From the cell containing the given text, extract its center point as [X, Y] coordinate. 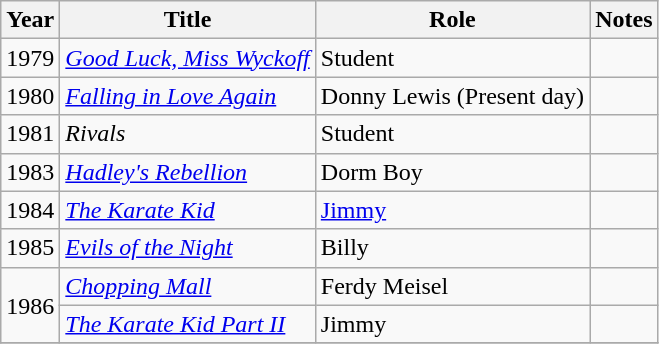
The Karate Kid Part II [188, 324]
Ferdy Meisel [452, 286]
Falling in Love Again [188, 96]
The Karate Kid [188, 210]
Title [188, 20]
Chopping Mall [188, 286]
Dorm Boy [452, 172]
1986 [30, 305]
Donny Lewis (Present day) [452, 96]
Year [30, 20]
Evils of the Night [188, 248]
Role [452, 20]
1980 [30, 96]
1979 [30, 58]
Notes [624, 20]
1985 [30, 248]
Rivals [188, 134]
1983 [30, 172]
Hadley's Rebellion [188, 172]
1984 [30, 210]
1981 [30, 134]
Billy [452, 248]
Good Luck, Miss Wyckoff [188, 58]
